Return the (x, y) coordinate for the center point of the cell that contains the specified text.  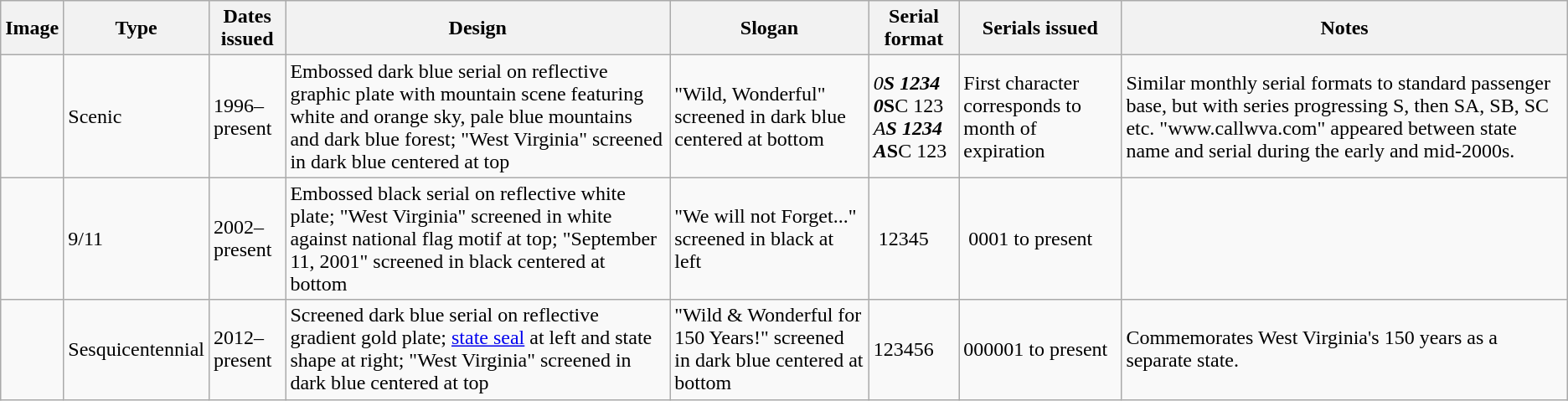
Type (137, 28)
"We will not Forget..." screened in black at left (770, 239)
"Wild & Wonderful for 150 Years!" screened in dark blue centered at bottom (770, 350)
12345 (913, 239)
Design (477, 28)
Slogan (770, 28)
Notes (1344, 28)
2002–present (246, 239)
First character corresponds to month of expiration (1040, 116)
Scenic (137, 116)
0S 12340SC 123AS 1234ASC 123 (913, 116)
123456 (913, 350)
Serials issued (1040, 28)
Serial format (913, 28)
"Wild, Wonderful" screened in dark blue centered at bottom (770, 116)
Sesquicentennial (137, 350)
Commemorates West Virginia's 150 years as a separate state. (1344, 350)
000001 to present (1040, 350)
9/11 (137, 239)
1996–present (246, 116)
0001 to present (1040, 239)
Dates issued (246, 28)
2012–present (246, 350)
Image (32, 28)
